Provide the [x, y] coordinate of the cell's center where the given text is located.  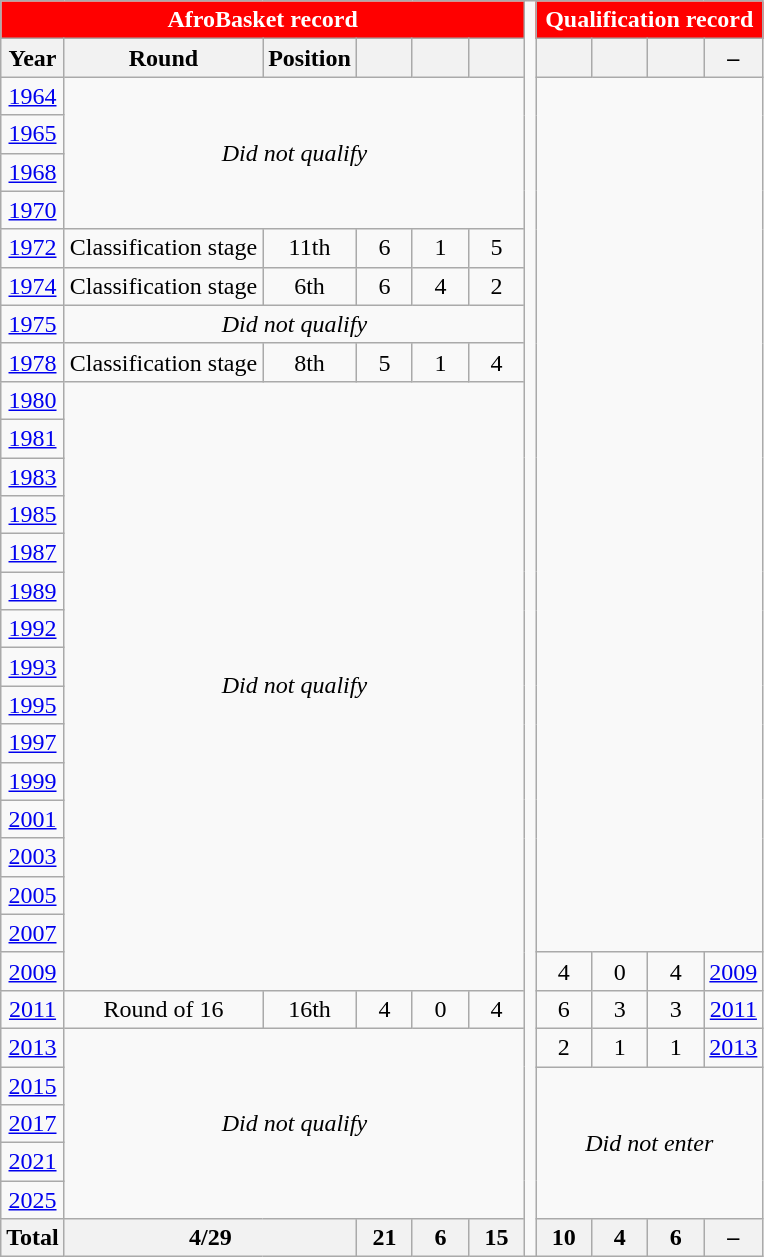
11th [310, 248]
15 [497, 1238]
21 [384, 1238]
1987 [33, 553]
6th [310, 286]
1978 [33, 362]
16th [310, 1009]
1997 [33, 743]
AfroBasket record [263, 20]
8th [310, 362]
Year [33, 58]
4/29 [210, 1238]
10 [564, 1238]
1968 [33, 172]
Qualification record [650, 20]
1989 [33, 591]
1992 [33, 629]
1972 [33, 248]
1999 [33, 781]
1985 [33, 515]
2025 [33, 1200]
1965 [33, 134]
1983 [33, 477]
Round [163, 58]
2021 [33, 1162]
1980 [33, 400]
1981 [33, 438]
2007 [33, 933]
1964 [33, 96]
2001 [33, 819]
1974 [33, 286]
2005 [33, 895]
Total [33, 1238]
2017 [33, 1124]
1975 [33, 324]
1970 [33, 210]
1993 [33, 667]
Position [310, 58]
Round of 16 [163, 1009]
1995 [33, 705]
2003 [33, 857]
Did not enter [650, 1142]
2015 [33, 1085]
